Pinpoint the cell where the given text exists, returning its (X, Y) midpoint coordinate. 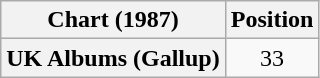
Position (272, 20)
Chart (1987) (113, 20)
UK Albums (Gallup) (113, 58)
33 (272, 58)
